Locate the cell with the specified text and output its (x, y) center coordinate. 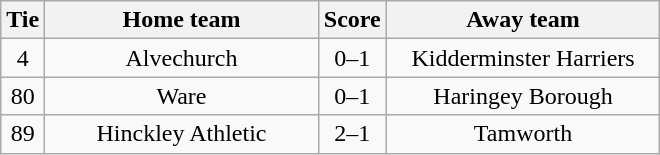
Haringey Borough (523, 96)
4 (23, 58)
Tie (23, 20)
Ware (182, 96)
Hinckley Athletic (182, 134)
Score (352, 20)
Tamworth (523, 134)
Alvechurch (182, 58)
89 (23, 134)
Kidderminster Harriers (523, 58)
80 (23, 96)
Away team (523, 20)
2–1 (352, 134)
Home team (182, 20)
